For the text-containing cell, return its midpoint in [x, y] coordinate format. 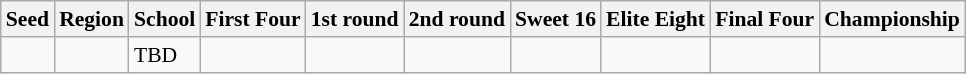
Elite Eight [656, 19]
First Four [252, 19]
Sweet 16 [556, 19]
2nd round [457, 19]
Final Four [764, 19]
Championship [892, 19]
1st round [355, 19]
Region [92, 19]
TBD [164, 55]
School [164, 19]
Seed [28, 19]
